Return the (x, y) coordinate for the center point of the cell that contains the specified text.  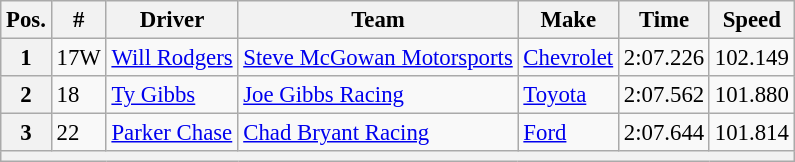
102.149 (752, 58)
22 (78, 133)
Will Rodgers (172, 58)
101.814 (752, 133)
Ford (568, 133)
Make (568, 20)
17W (78, 58)
3 (26, 133)
Chevrolet (568, 58)
1 (26, 58)
Ty Gibbs (172, 95)
18 (78, 95)
Parker Chase (172, 133)
Driver (172, 20)
2:07.644 (664, 133)
2 (26, 95)
Chad Bryant Racing (378, 133)
Steve McGowan Motorsports (378, 58)
2:07.562 (664, 95)
Team (378, 20)
Speed (752, 20)
101.880 (752, 95)
Joe Gibbs Racing (378, 95)
Time (664, 20)
2:07.226 (664, 58)
Toyota (568, 95)
# (78, 20)
Pos. (26, 20)
